Provide the (X, Y) coordinate of the cell's center where the given text is located.  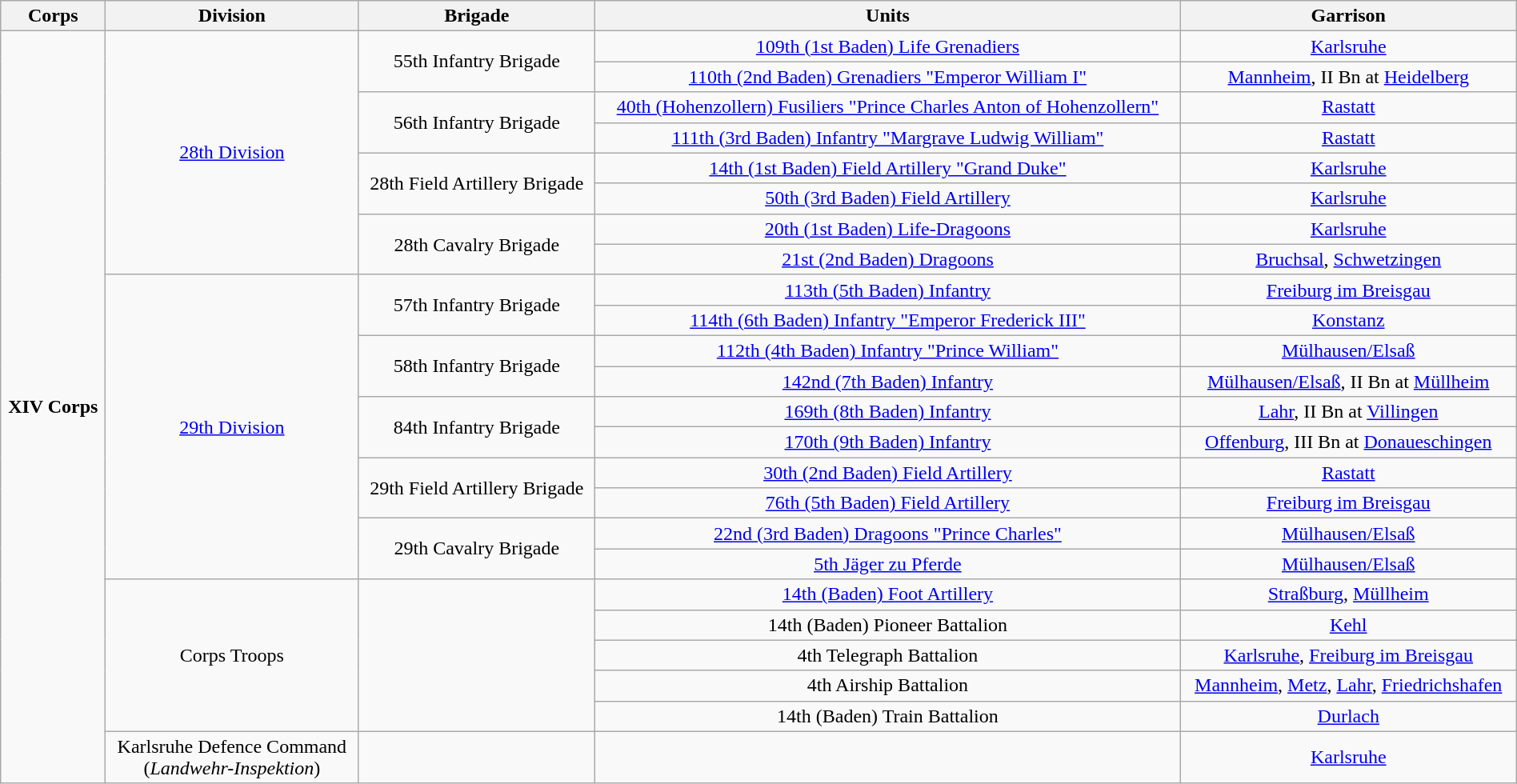
142nd (7th Baden) Infantry (888, 382)
76th (5th Baden) Field Artillery (888, 503)
Corps Troops (232, 655)
14th (Baden) Pioneer Battalion (888, 625)
57th Infantry Brigade (477, 305)
29th Cavalry Brigade (477, 549)
169th (8th Baden) Infantry (888, 412)
55th Infantry Brigade (477, 62)
29th Division (232, 427)
111th (3rd Baden) Infantry "Margrave Ludwig William" (888, 138)
Corps (53, 16)
Division (232, 16)
5th Jäger zu Pferde (888, 564)
14th (Baden) Foot Artillery (888, 594)
Lahr, II Bn at Villingen (1348, 412)
56th Infantry Brigade (477, 122)
30th (2nd Baden) Field Artillery (888, 473)
Bruchsal, Schwetzingen (1348, 259)
110th (2nd Baden) Grenadiers "Emperor William I" (888, 77)
Units (888, 16)
28th Field Artillery Brigade (477, 183)
Offenburg, III Bn at Donaueschingen (1348, 442)
28th Division (232, 153)
Mannheim, Metz, Lahr, Friedrichshafen (1348, 686)
4th Airship Battalion (888, 686)
58th Infantry Brigade (477, 366)
22nd (3rd Baden) Dragoons "Prince Charles" (888, 534)
21st (2nd Baden) Dragoons (888, 259)
Karlsruhe Defence Command(Landwehr-Inspektion) (232, 757)
14th (Baden) Train Battalion (888, 716)
112th (4th Baden) Infantry "Prince William" (888, 350)
Durlach (1348, 716)
4th Telegraph Battalion (888, 655)
Konstanz (1348, 320)
28th Cavalry Brigade (477, 244)
20th (1st Baden) Life-Dragoons (888, 229)
14th (1st Baden) Field Artillery "Grand Duke" (888, 168)
40th (Hohenzollern) Fusiliers "Prince Charles Anton of Hohenzollern" (888, 107)
Kehl (1348, 625)
29th Field Artillery Brigade (477, 488)
Garrison (1348, 16)
170th (9th Baden) Infantry (888, 442)
113th (5th Baden) Infantry (888, 290)
84th Infantry Brigade (477, 427)
50th (3rd Baden) Field Artillery (888, 198)
Mannheim, II Bn at Heidelberg (1348, 77)
109th (1st Baden) Life Grenadiers (888, 46)
Mülhausen/Elsaß, II Bn at Müllheim (1348, 382)
Karlsruhe, Freiburg im Breisgau (1348, 655)
114th (6th Baden) Infantry "Emperor Frederick III" (888, 320)
Straßburg, Müllheim (1348, 594)
XIV Corps (53, 407)
Brigade (477, 16)
